Capture the cell that displays the provided text and extract its (X, Y) central coordinate. 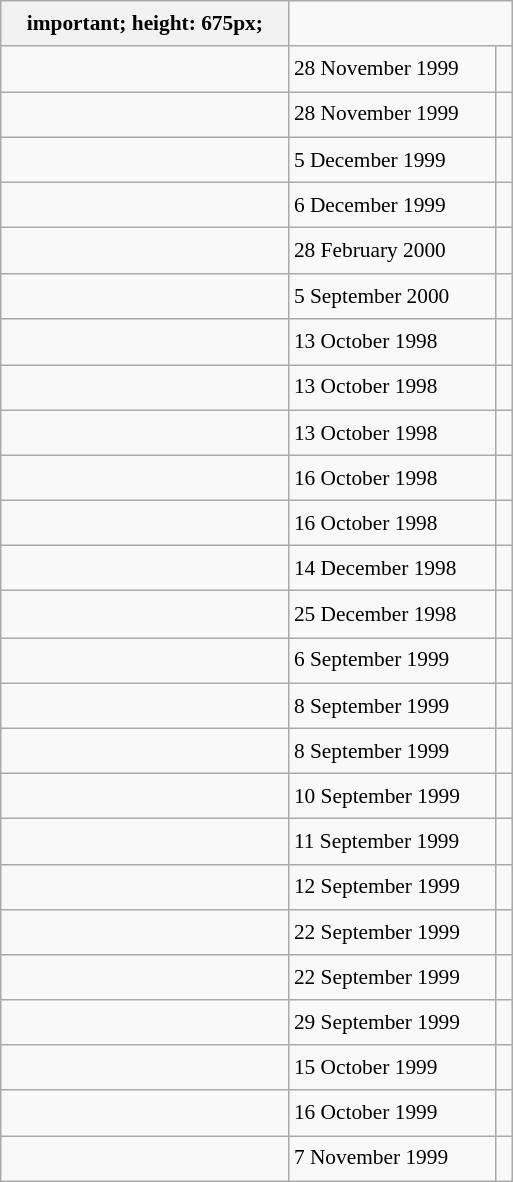
7 November 1999 (392, 1158)
6 December 1999 (392, 204)
5 December 1999 (392, 160)
important; height: 675px; (145, 24)
29 September 1999 (392, 1022)
25 December 1998 (392, 614)
5 September 2000 (392, 296)
16 October 1999 (392, 1112)
12 September 1999 (392, 886)
11 September 1999 (392, 842)
10 September 1999 (392, 796)
28 February 2000 (392, 250)
14 December 1998 (392, 568)
6 September 1999 (392, 660)
15 October 1999 (392, 1068)
